Search for the cell housing the specified text and yield its [X, Y] center coordinate. 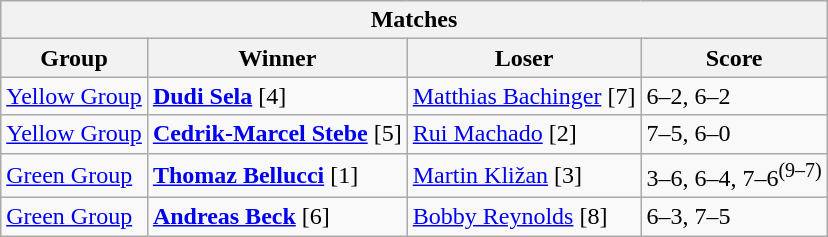
Thomaz Bellucci [1] [277, 176]
Martin Kližan [3] [524, 176]
Rui Machado [2] [524, 134]
Winner [277, 58]
Loser [524, 58]
Dudi Sela [4] [277, 96]
3–6, 6–4, 7–6(9–7) [734, 176]
Cedrik-Marcel Stebe [5] [277, 134]
6–3, 7–5 [734, 217]
Matches [414, 20]
Andreas Beck [6] [277, 217]
Matthias Bachinger [7] [524, 96]
7–5, 6–0 [734, 134]
6–2, 6–2 [734, 96]
Bobby Reynolds [8] [524, 217]
Score [734, 58]
Group [74, 58]
